Search for the cell housing the specified text and yield its (x, y) center coordinate. 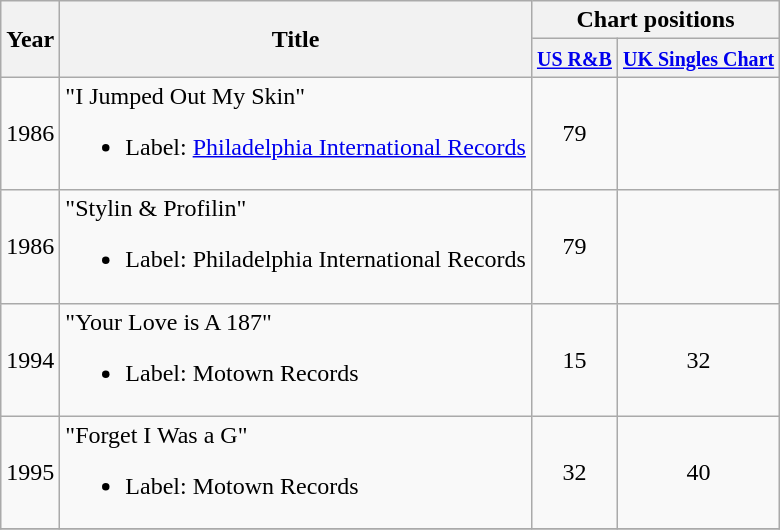
"I Jumped Out My Skin"Label: Philadelphia International Records (296, 134)
1995 (30, 472)
US R&B (574, 58)
Year (30, 39)
"Your Love is A 187"Label: Motown Records (296, 360)
UK Singles Chart (698, 58)
Chart positions (655, 20)
Title (296, 39)
"Forget I Was a G"Label: Motown Records (296, 472)
40 (698, 472)
15 (574, 360)
1994 (30, 360)
"Stylin & Profilin"Label: Philadelphia International Records (296, 246)
